Determine the (x, y) coordinate at the center of the cell enclosing the given text.  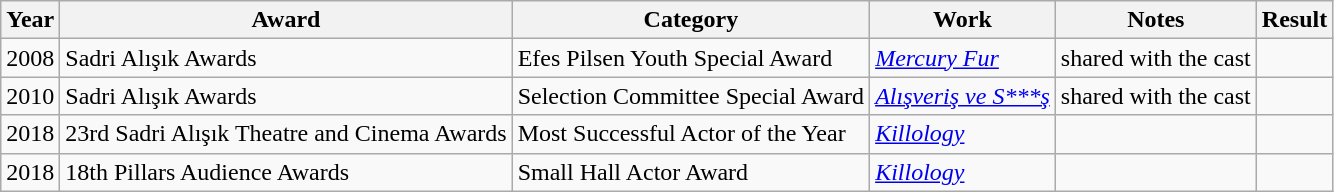
Notes (1156, 20)
Small Hall Actor Award (690, 172)
Selection Committee Special Award (690, 96)
23rd Sadri Alışık Theatre and Cinema Awards (286, 134)
Most Successful Actor of the Year (690, 134)
Result (1294, 20)
2008 (30, 58)
Year (30, 20)
Mercury Fur (963, 58)
2010 (30, 96)
Alışveriş ve S***ş (963, 96)
18th Pillars Audience Awards (286, 172)
Award (286, 20)
Category (690, 20)
Efes Pilsen Youth Special Award (690, 58)
Work (963, 20)
